Search for the cell housing the specified text and yield its (x, y) center coordinate. 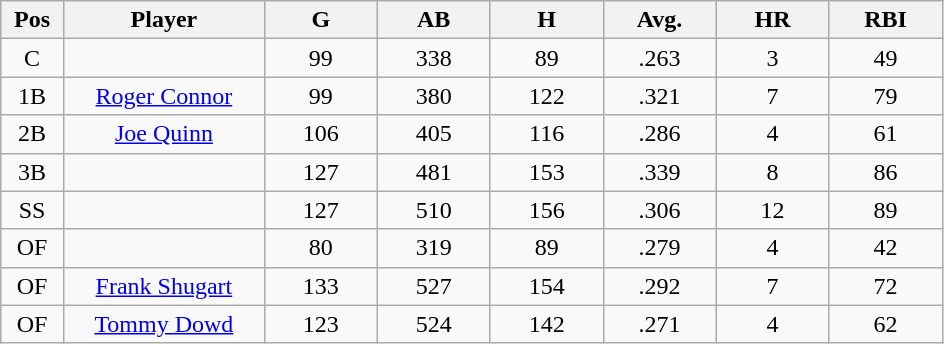
338 (434, 58)
2B (32, 134)
86 (886, 172)
.292 (660, 286)
72 (886, 286)
3B (32, 172)
.339 (660, 172)
C (32, 58)
.286 (660, 134)
.271 (660, 324)
80 (320, 248)
142 (546, 324)
380 (434, 96)
42 (886, 248)
527 (434, 286)
Joe Quinn (164, 134)
Pos (32, 20)
H (546, 20)
.279 (660, 248)
Frank Shugart (164, 286)
116 (546, 134)
61 (886, 134)
319 (434, 248)
49 (886, 58)
Tommy Dowd (164, 324)
.263 (660, 58)
106 (320, 134)
122 (546, 96)
79 (886, 96)
510 (434, 210)
HR (772, 20)
3 (772, 58)
524 (434, 324)
12 (772, 210)
8 (772, 172)
RBI (886, 20)
Avg. (660, 20)
1B (32, 96)
.321 (660, 96)
405 (434, 134)
481 (434, 172)
156 (546, 210)
154 (546, 286)
123 (320, 324)
Player (164, 20)
62 (886, 324)
G (320, 20)
Roger Connor (164, 96)
SS (32, 210)
AB (434, 20)
153 (546, 172)
.306 (660, 210)
133 (320, 286)
